From the cell containing the given text, extract its center point as (x, y) coordinate. 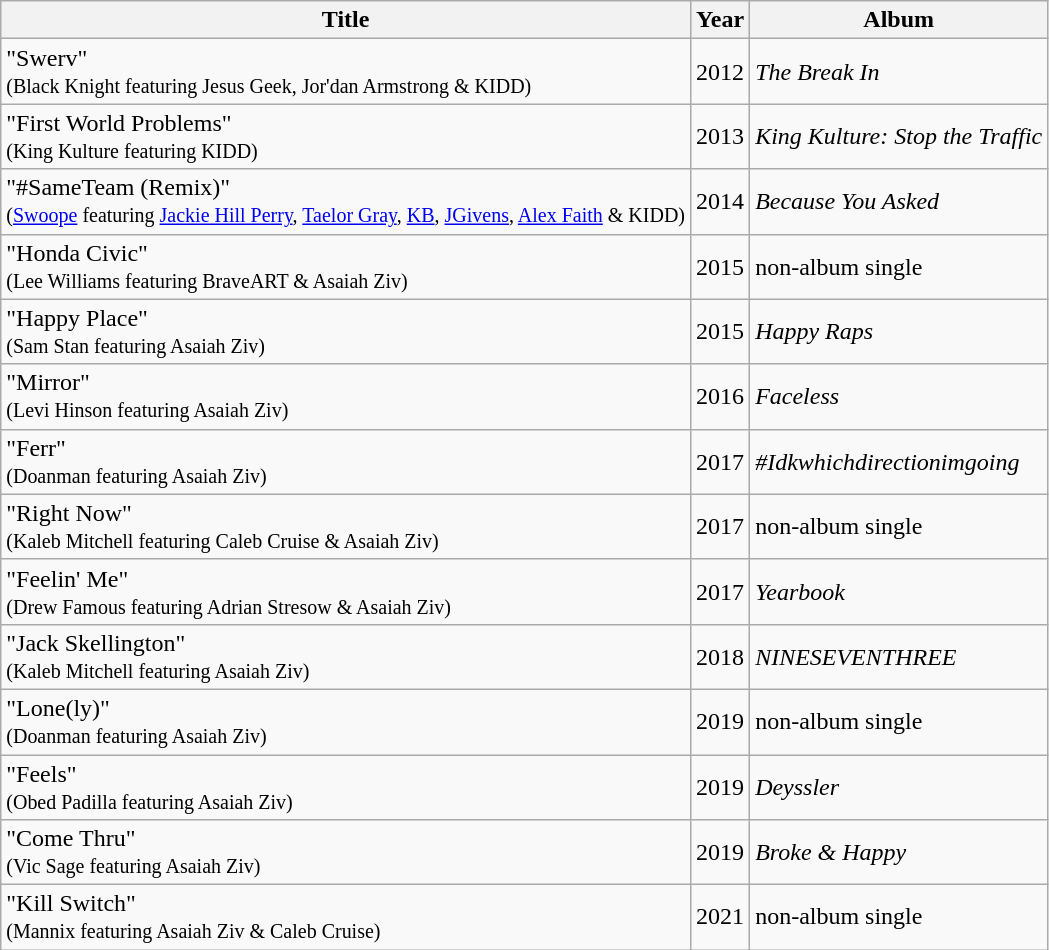
NINESEVENTHREE (899, 656)
"Right Now"(Kaleb Mitchell featuring Caleb Cruise & Asaiah Ziv) (346, 526)
"Jack Skellington"(Kaleb Mitchell featuring Asaiah Ziv) (346, 656)
Because You Asked (899, 202)
2018 (720, 656)
2012 (720, 72)
#Idkwhichdirectionimgoing (899, 462)
2016 (720, 396)
2021 (720, 918)
"Feelin' Me"(Drew Famous featuring Adrian Stresow & Asaiah Ziv) (346, 592)
"Mirror"(Levi Hinson featuring Asaiah Ziv) (346, 396)
2013 (720, 136)
Yearbook (899, 592)
Deyssler (899, 786)
"Lone(ly)"(Doanman featuring Asaiah Ziv) (346, 722)
"Come Thru"(Vic Sage featuring Asaiah Ziv) (346, 852)
Broke & Happy (899, 852)
2014 (720, 202)
Year (720, 20)
"First World Problems"(King Kulture featuring KIDD) (346, 136)
King Kulture: Stop the Traffic (899, 136)
Title (346, 20)
"Honda Civic"(Lee Williams featuring BraveART & Asaiah Ziv) (346, 266)
"#SameTeam (Remix)"(Swoope featuring Jackie Hill Perry, Taelor Gray, KB, JGivens, Alex Faith & KIDD) (346, 202)
"Feels"(Obed Padilla featuring Asaiah Ziv) (346, 786)
"Swerv"(Black Knight featuring Jesus Geek, Jor'dan Armstrong & KIDD) (346, 72)
"Happy Place"(Sam Stan featuring Asaiah Ziv) (346, 332)
Album (899, 20)
Happy Raps (899, 332)
"Kill Switch"(Mannix featuring Asaiah Ziv & Caleb Cruise) (346, 918)
"Ferr"(Doanman featuring Asaiah Ziv) (346, 462)
Faceless (899, 396)
The Break In (899, 72)
